Determine the (X, Y) coordinate at the center of the cell enclosing the given text.  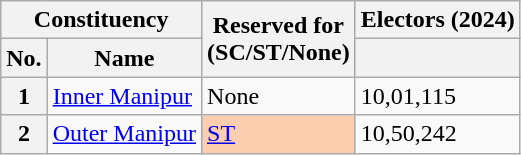
None (279, 96)
Constituency (102, 20)
10,01,115 (438, 96)
Name (124, 58)
Electors (2024) (438, 20)
Reserved for(SC/ST/None) (279, 39)
1 (24, 96)
No. (24, 58)
Outer Manipur (124, 134)
10,50,242 (438, 134)
Inner Manipur (124, 96)
ST (279, 134)
2 (24, 134)
